Detect which cell encompasses the target text, then output its [X, Y] center coordinate. 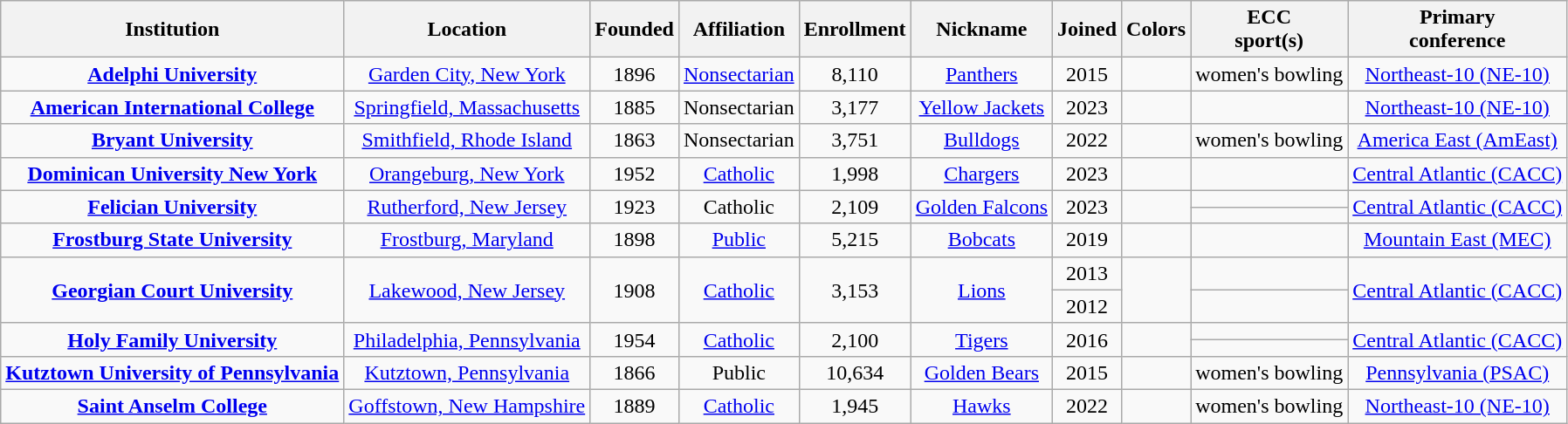
Bryant University [173, 140]
Frostburg State University [173, 240]
Dominican University New York [173, 174]
Chargers [981, 174]
3,153 [855, 290]
Philadelphia, Pennsylvania [467, 339]
Georgian Court University [173, 290]
Golden Bears [981, 373]
Bobcats [981, 240]
2019 [1088, 240]
2,100 [855, 339]
Garden City, New York [467, 74]
Bulldogs [981, 140]
1896 [635, 74]
5,215 [855, 240]
Primaryconference [1458, 30]
3,177 [855, 107]
1,945 [855, 406]
1889 [635, 406]
Panthers [981, 74]
Saint Anselm College [173, 406]
Hawks [981, 406]
1,998 [855, 174]
2012 [1088, 306]
Lakewood, New Jersey [467, 290]
American International College [173, 107]
3,751 [855, 140]
Felician University [173, 207]
Smithfield, Rhode Island [467, 140]
1952 [635, 174]
Orangeburg, New York [467, 174]
2016 [1088, 339]
ECCsport(s) [1269, 30]
1908 [635, 290]
Kutztown University of Pennsylvania [173, 373]
Adelphi University [173, 74]
Springfield, Massachusetts [467, 107]
Golden Falcons [981, 207]
Tigers [981, 339]
Institution [173, 30]
America East (AmEast) [1458, 140]
1885 [635, 107]
10,634 [855, 373]
Colors [1156, 30]
Frostburg, Maryland [467, 240]
Pennsylvania (PSAC) [1458, 373]
Location [467, 30]
Holy Family University [173, 339]
Nickname [981, 30]
2013 [1088, 273]
Kutztown, Pennsylvania [467, 373]
1866 [635, 373]
2,109 [855, 207]
Enrollment [855, 30]
Rutherford, New Jersey [467, 207]
Affiliation [739, 30]
Founded [635, 30]
Lions [981, 290]
1923 [635, 207]
8,110 [855, 74]
1863 [635, 140]
Yellow Jackets [981, 107]
Mountain East (MEC) [1458, 240]
1898 [635, 240]
Joined [1088, 30]
1954 [635, 339]
Goffstown, New Hampshire [467, 406]
